Locate the cell with the specified text and output its (x, y) center coordinate. 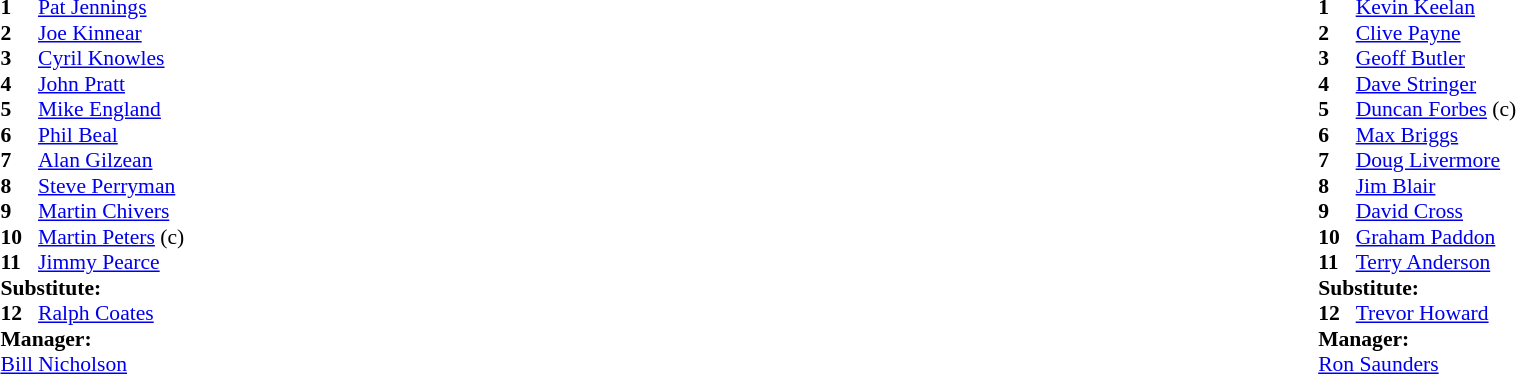
Martin Peters (c) (111, 237)
Phil Beal (111, 135)
Alan Gilzean (111, 161)
Mike England (111, 109)
Martin Chivers (111, 211)
Jimmy Pearce (111, 263)
Ralph Coates (111, 313)
Joe Kinnear (111, 33)
Cyril Knowles (111, 59)
John Pratt (111, 84)
Steve Perryman (111, 186)
